Identify which cell holds the provided text, then report its [x, y] central coordinate. 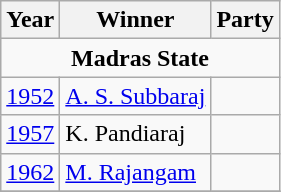
Winner [136, 20]
Madras State [140, 58]
M. Rajangam [136, 172]
1952 [30, 96]
A. S. Subbaraj [136, 96]
1957 [30, 134]
K. Pandiaraj [136, 134]
1962 [30, 172]
Party [245, 20]
Year [30, 20]
